Detect which cell encompasses the target text, then output its [x, y] center coordinate. 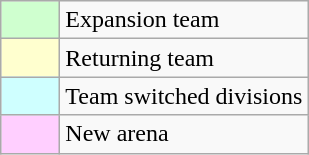
Team switched divisions [184, 96]
Expansion team [184, 20]
New arena [184, 134]
Returning team [184, 58]
